Find where the given text appears and provide that cell's center as [x, y] coordinate. 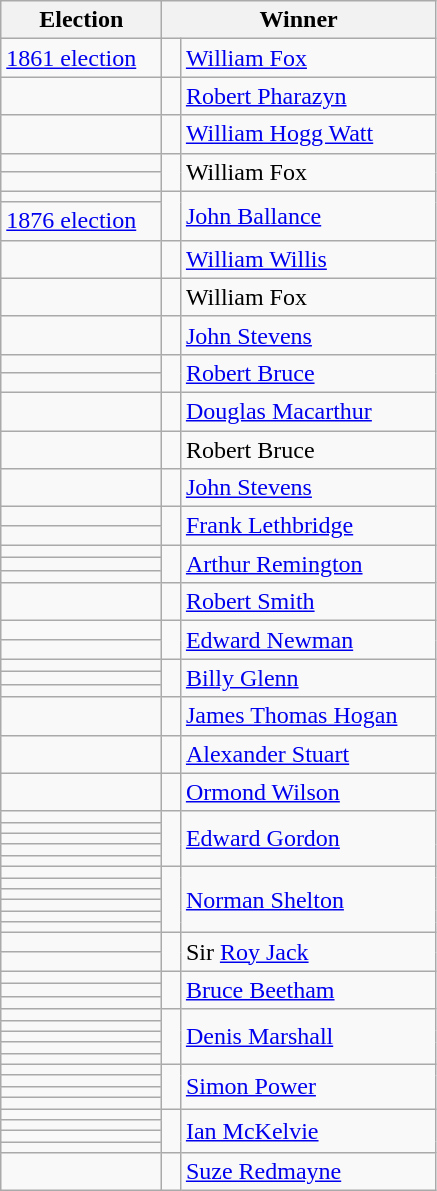
James Thomas Hogan [308, 716]
Ian McKelvie [308, 1130]
Edward Newman [308, 640]
Edward Gordon [308, 838]
Denis Marshall [308, 1036]
Robert Smith [308, 602]
William Willis [308, 259]
Norman Shelton [308, 899]
Sir Roy Jack [308, 952]
John Ballance [308, 216]
Robert Pharazyn [308, 96]
Election [82, 20]
Arthur Remington [308, 564]
1861 election [82, 58]
Suze Redmayne [308, 1172]
Bruce Beetham [308, 990]
Billy Glenn [308, 678]
William Hogg Watt [308, 134]
Frank Lethbridge [308, 526]
Alexander Stuart [308, 754]
Simon Power [308, 1086]
Ormond Wilson [308, 792]
Douglas Macarthur [308, 411]
1876 election [82, 221]
Winner [299, 20]
